Find where the given text appears and provide that cell's center as [x, y] coordinate. 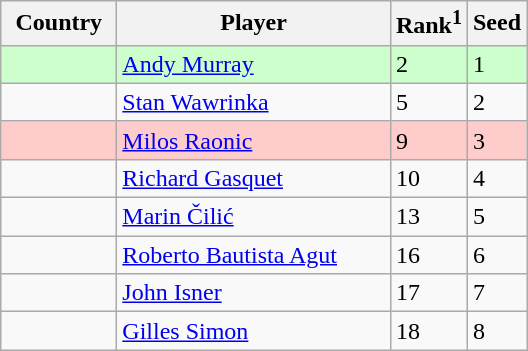
9 [428, 140]
Roberto Bautista Agut [254, 255]
Rank1 [428, 24]
Andy Murray [254, 64]
Richard Gasquet [254, 178]
18 [428, 331]
10 [428, 178]
7 [496, 293]
Country [59, 24]
Seed [496, 24]
Gilles Simon [254, 331]
4 [496, 178]
Player [254, 24]
16 [428, 255]
6 [496, 255]
Milos Raonic [254, 140]
Marin Čilić [254, 217]
3 [496, 140]
13 [428, 217]
Stan Wawrinka [254, 102]
17 [428, 293]
8 [496, 331]
1 [496, 64]
John Isner [254, 293]
